Determine the [x, y] coordinate at the center of the cell enclosing the given text.  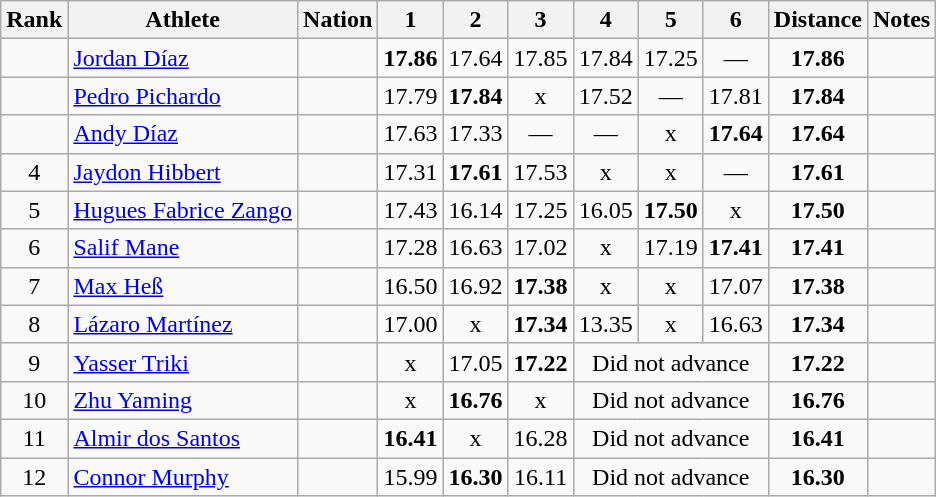
Hugues Fabrice Zango [183, 210]
17.63 [410, 134]
17.43 [410, 210]
Jaydon Hibbert [183, 172]
17.52 [606, 96]
Rank [34, 20]
1 [410, 20]
8 [34, 324]
16.14 [476, 210]
Almir dos Santos [183, 438]
10 [34, 400]
17.02 [540, 248]
17.05 [476, 362]
17.00 [410, 324]
16.05 [606, 210]
Andy Díaz [183, 134]
17.31 [410, 172]
17.33 [476, 134]
Distance [818, 20]
17.85 [540, 58]
Max Heß [183, 286]
Connor Murphy [183, 477]
Salif Mane [183, 248]
Jordan Díaz [183, 58]
3 [540, 20]
15.99 [410, 477]
Notes [901, 20]
Pedro Pichardo [183, 96]
17.79 [410, 96]
16.92 [476, 286]
17.28 [410, 248]
9 [34, 362]
13.35 [606, 324]
2 [476, 20]
17.53 [540, 172]
17.07 [736, 286]
17.19 [670, 248]
Zhu Yaming [183, 400]
16.50 [410, 286]
Athlete [183, 20]
7 [34, 286]
Lázaro Martínez [183, 324]
16.11 [540, 477]
11 [34, 438]
17.81 [736, 96]
Yasser Triki [183, 362]
Nation [338, 20]
16.28 [540, 438]
12 [34, 477]
